Extract the [X, Y] coordinate from the center of the cell holding the provided text.  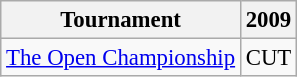
Tournament [121, 20]
The Open Championship [121, 58]
CUT [268, 58]
2009 [268, 20]
